Return the [x, y] coordinate for the center point of the cell that contains the specified text.  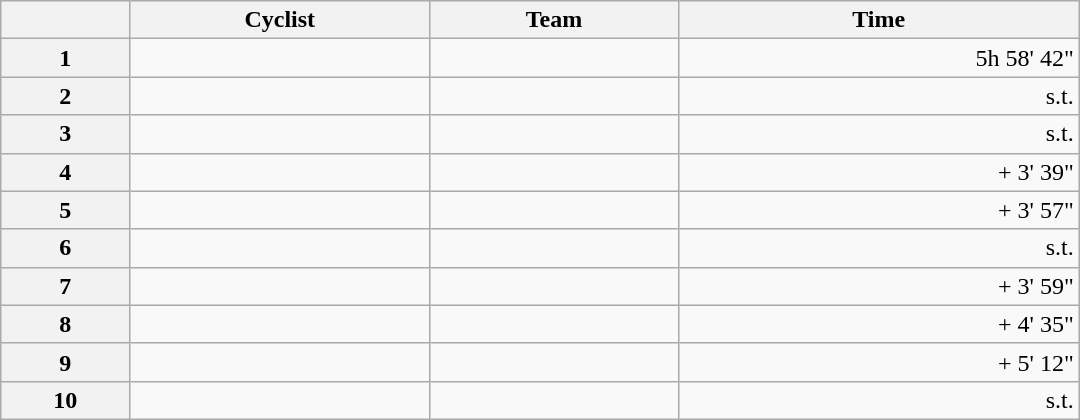
6 [66, 248]
Team [554, 20]
Time [878, 20]
7 [66, 286]
8 [66, 324]
Cyclist [280, 20]
5 [66, 210]
+ 4' 35" [878, 324]
+ 5' 12" [878, 362]
+ 3' 59" [878, 286]
1 [66, 58]
3 [66, 134]
5h 58' 42" [878, 58]
+ 3' 39" [878, 172]
2 [66, 96]
9 [66, 362]
4 [66, 172]
+ 3' 57" [878, 210]
10 [66, 400]
